Identify which cell holds the provided text, then report its (x, y) central coordinate. 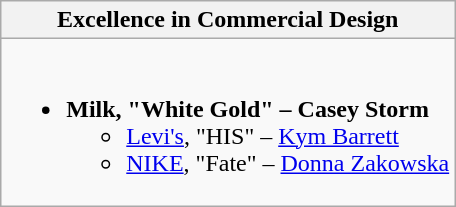
Excellence in Commercial Design (228, 20)
Milk, "White Gold" – Casey StormLevi's, "HIS" – Kym BarrettNIKE, "Fate" – Donna Zakowska (228, 122)
